For the text-containing cell, return its midpoint in [X, Y] coordinate format. 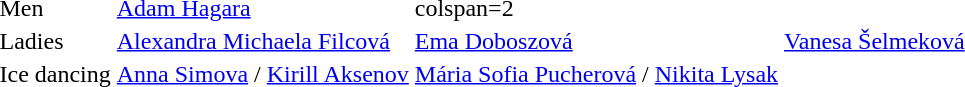
Ema Doboszová [596, 41]
Alexandra Michaela Filcová [262, 41]
